Return the (X, Y) coordinate for the center point of the cell that contains the specified text.  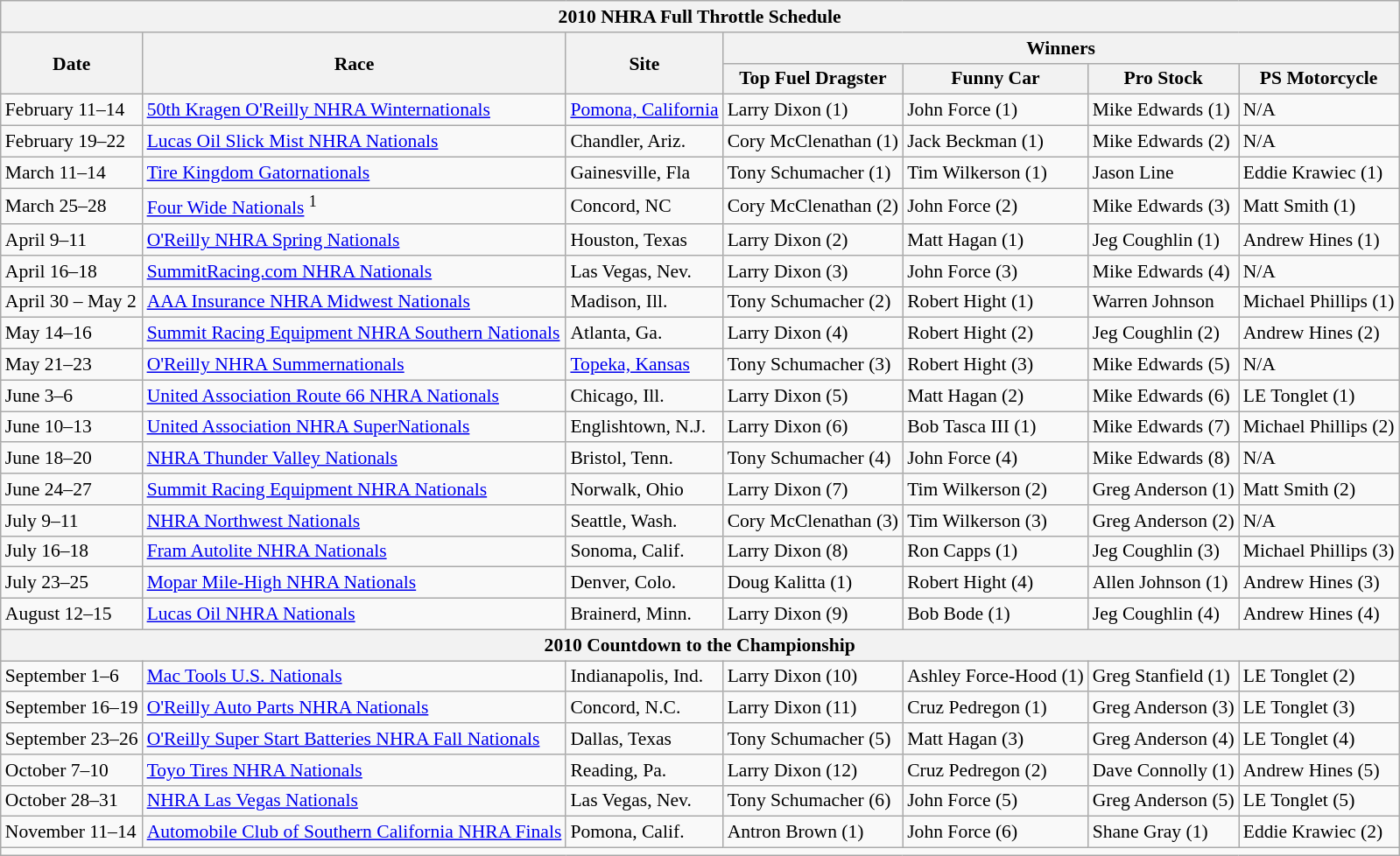
Topeka, Kansas (644, 365)
Robert Hight (2) (995, 333)
September 16–19 (72, 708)
Lucas Oil Slick Mist NHRA Nationals (355, 142)
September 23–26 (72, 739)
John Force (3) (995, 271)
Larry Dixon (1) (813, 110)
John Force (5) (995, 801)
LE Tonglet (3) (1319, 708)
Winners (1061, 48)
Jack Beckman (1) (995, 142)
Tony Schumacher (6) (813, 801)
LE Tonglet (5) (1319, 801)
O'Reilly NHRA Summernationals (355, 365)
July 9–11 (72, 521)
Shane Gray (1) (1164, 832)
July 23–25 (72, 583)
Cruz Pedregon (1) (995, 708)
Larry Dixon (2) (813, 240)
Greg Anderson (3) (1164, 708)
Bob Bode (1) (995, 614)
Fram Autolite NHRA Nationals (355, 551)
PS Motorcycle (1319, 79)
Cory McClenathan (3) (813, 521)
March 11–14 (72, 172)
Site (644, 63)
Cruz Pedregon (2) (995, 770)
Ron Capps (1) (995, 551)
Michael Phillips (1) (1319, 302)
October 7–10 (72, 770)
Cory McClenathan (1) (813, 142)
Reading, Pa. (644, 770)
Dallas, Texas (644, 739)
Robert Hight (1) (995, 302)
Greg Stanfield (1) (1164, 677)
2010 NHRA Full Throttle Schedule (700, 17)
John Force (6) (995, 832)
Dave Connolly (1) (1164, 770)
Mike Edwards (3) (1164, 207)
Eddie Krawiec (2) (1319, 832)
Ashley Force-Hood (1) (995, 677)
June 3–6 (72, 396)
NHRA Las Vegas Nationals (355, 801)
Brainerd, Minn. (644, 614)
Larry Dixon (11) (813, 708)
Four Wide Nationals 1 (355, 207)
Mike Edwards (1) (1164, 110)
Chandler, Ariz. (644, 142)
Larry Dixon (7) (813, 489)
Toyo Tires NHRA Nationals (355, 770)
Mike Edwards (7) (1164, 427)
Tony Schumacher (2) (813, 302)
June 18–20 (72, 459)
Greg Anderson (4) (1164, 739)
United Association NHRA SuperNationals (355, 427)
Tony Schumacher (1) (813, 172)
Indianapolis, Ind. (644, 677)
Bob Tasca III (1) (995, 427)
Concord, N.C. (644, 708)
Jeg Coughlin (2) (1164, 333)
AAA Insurance NHRA Midwest Nationals (355, 302)
Matt Hagan (1) (995, 240)
LE Tonglet (4) (1319, 739)
Warren Johnson (1164, 302)
Andrew Hines (2) (1319, 333)
June 24–27 (72, 489)
Atlanta, Ga. (644, 333)
Denver, Colo. (644, 583)
Andrew Hines (5) (1319, 770)
Jeg Coughlin (3) (1164, 551)
Andrew Hines (4) (1319, 614)
Summit Racing Equipment NHRA Nationals (355, 489)
Tony Schumacher (4) (813, 459)
Larry Dixon (6) (813, 427)
Mike Edwards (5) (1164, 365)
Tire Kingdom Gatornationals (355, 172)
United Association Route 66 NHRA Nationals (355, 396)
Tony Schumacher (5) (813, 739)
O'Reilly Auto Parts NHRA Nationals (355, 708)
John Force (2) (995, 207)
Matt Hagan (2) (995, 396)
Greg Anderson (2) (1164, 521)
September 1–6 (72, 677)
Pro Stock (1164, 79)
Michael Phillips (2) (1319, 427)
Larry Dixon (10) (813, 677)
February 11–14 (72, 110)
John Force (1) (995, 110)
Sonoma, Calif. (644, 551)
Michael Phillips (3) (1319, 551)
Robert Hight (3) (995, 365)
Andrew Hines (1) (1319, 240)
Jeg Coughlin (1) (1164, 240)
Seattle, Wash. (644, 521)
Andrew Hines (3) (1319, 583)
Madison, Ill. (644, 302)
Larry Dixon (4) (813, 333)
Tim Wilkerson (3) (995, 521)
May 14–16 (72, 333)
Mike Edwards (6) (1164, 396)
Larry Dixon (12) (813, 770)
April 30 – May 2 (72, 302)
Matt Smith (2) (1319, 489)
LE Tonglet (2) (1319, 677)
50th Kragen O'Reilly NHRA Winternationals (355, 110)
Mopar Mile-High NHRA Nationals (355, 583)
Top Fuel Dragster (813, 79)
NHRA Thunder Valley Nationals (355, 459)
Allen Johnson (1) (1164, 583)
SummitRacing.com NHRA Nationals (355, 271)
Englishtown, N.J. (644, 427)
Greg Anderson (5) (1164, 801)
Houston, Texas (644, 240)
Robert Hight (4) (995, 583)
August 12–15 (72, 614)
Mike Edwards (4) (1164, 271)
Jeg Coughlin (4) (1164, 614)
April 16–18 (72, 271)
Concord, NC (644, 207)
Larry Dixon (3) (813, 271)
Matt Hagan (3) (995, 739)
Eddie Krawiec (1) (1319, 172)
October 28–31 (72, 801)
March 25–28 (72, 207)
Doug Kalitta (1) (813, 583)
Norwalk, Ohio (644, 489)
Pomona, California (644, 110)
February 19–22 (72, 142)
Summit Racing Equipment NHRA Southern Nationals (355, 333)
Pomona, Calif. (644, 832)
Chicago, Ill. (644, 396)
November 11–14 (72, 832)
Larry Dixon (9) (813, 614)
May 21–23 (72, 365)
July 16–18 (72, 551)
April 9–11 (72, 240)
Date (72, 63)
Tim Wilkerson (1) (995, 172)
Larry Dixon (8) (813, 551)
Tim Wilkerson (2) (995, 489)
Matt Smith (1) (1319, 207)
O'Reilly NHRA Spring Nationals (355, 240)
Mac Tools U.S. Nationals (355, 677)
Mike Edwards (8) (1164, 459)
NHRA Northwest Nationals (355, 521)
Lucas Oil NHRA Nationals (355, 614)
2010 Countdown to the Championship (700, 645)
Jason Line (1164, 172)
Tony Schumacher (3) (813, 365)
Race (355, 63)
O'Reilly Super Start Batteries NHRA Fall Nationals (355, 739)
Mike Edwards (2) (1164, 142)
Funny Car (995, 79)
June 10–13 (72, 427)
Gainesville, Fla (644, 172)
Antron Brown (1) (813, 832)
John Force (4) (995, 459)
Cory McClenathan (2) (813, 207)
Bristol, Tenn. (644, 459)
Greg Anderson (1) (1164, 489)
Automobile Club of Southern California NHRA Finals (355, 832)
LE Tonglet (1) (1319, 396)
Larry Dixon (5) (813, 396)
